For the text-containing cell, return its midpoint in (X, Y) coordinate format. 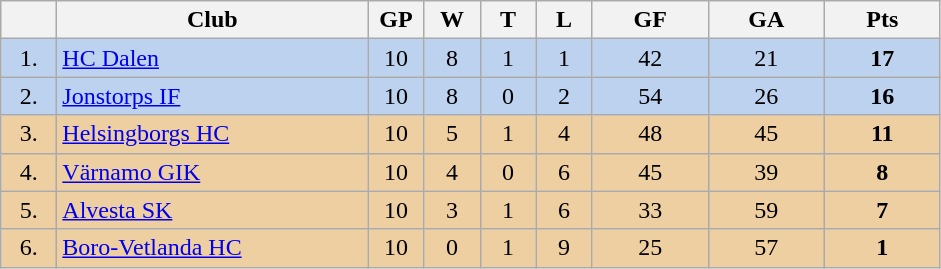
3 (452, 210)
26 (766, 96)
16 (882, 96)
59 (766, 210)
Jonstorps IF (212, 96)
Helsingborgs HC (212, 134)
1. (29, 58)
48 (650, 134)
21 (766, 58)
Alvesta SK (212, 210)
T (508, 20)
Boro-Vetlanda HC (212, 248)
Club (212, 20)
3. (29, 134)
7 (882, 210)
57 (766, 248)
HC Dalen (212, 58)
2. (29, 96)
GA (766, 20)
54 (650, 96)
GF (650, 20)
4. (29, 172)
42 (650, 58)
W (452, 20)
GP (396, 20)
33 (650, 210)
39 (766, 172)
9 (564, 248)
6. (29, 248)
5. (29, 210)
2 (564, 96)
Pts (882, 20)
17 (882, 58)
11 (882, 134)
Värnamo GIK (212, 172)
L (564, 20)
5 (452, 134)
25 (650, 248)
